Identify which cell holds the provided text, then report its (x, y) central coordinate. 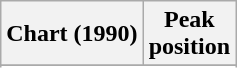
Peakposition (189, 34)
Chart (1990) (72, 34)
